From the cell containing the given text, extract its center point as (x, y) coordinate. 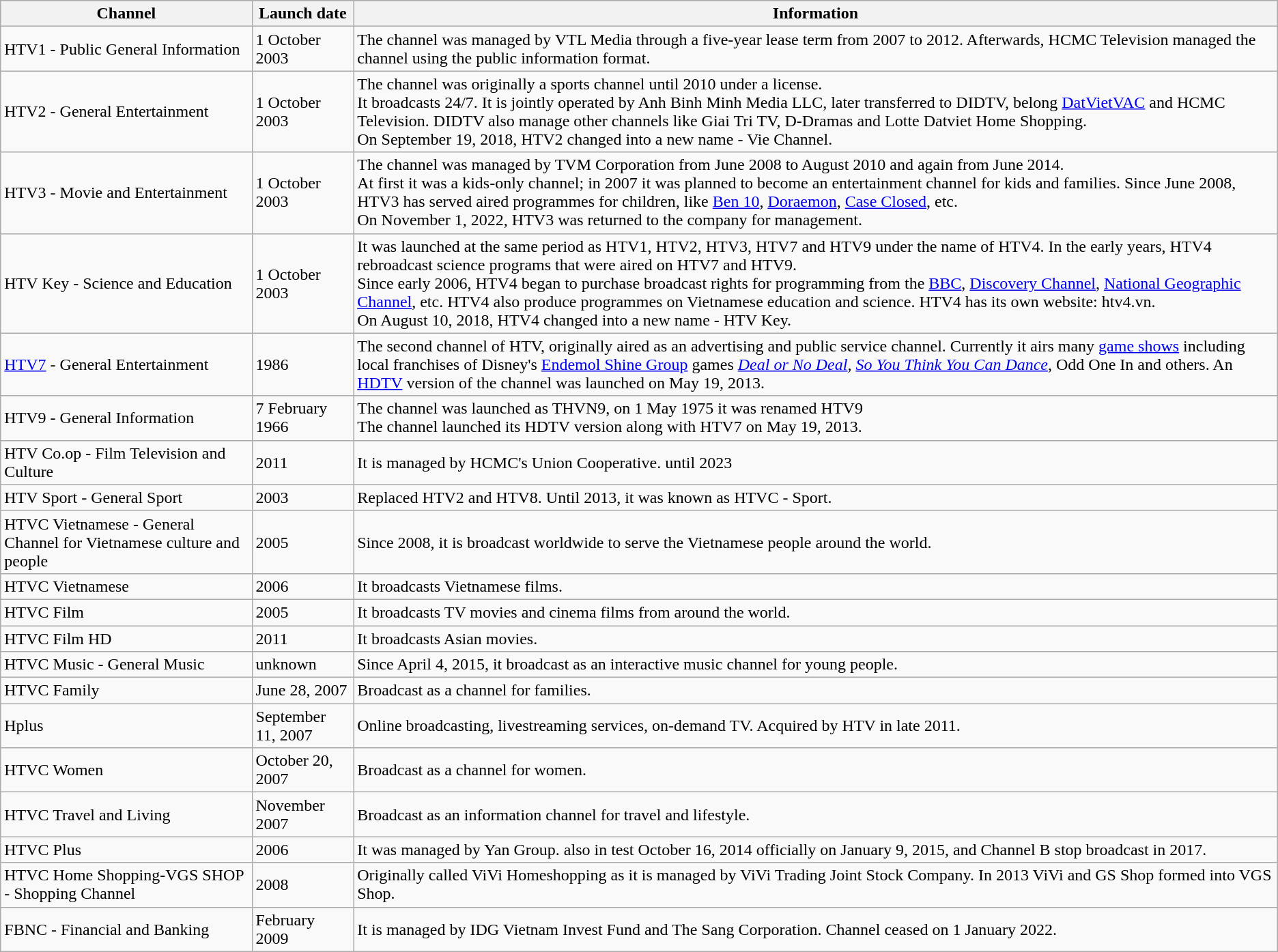
Broadcast as an information channel for travel and lifestyle. (816, 815)
It was managed by Yan Group. also in test October 16, 2014 officially on January 9, 2015, and Channel B stop broadcast in 2017. (816, 850)
October 20, 2007 (303, 770)
HTVC Film HD (126, 638)
HTV9 - General Information (126, 418)
Since 2008, it is broadcast worldwide to serve the Vietnamese people around the world. (816, 542)
Hplus (126, 726)
7 February 1966 (303, 418)
Online broadcasting, livestreaming services, on-demand TV. Acquired by HTV in late 2011. (816, 726)
It is managed by IDG Vietnam Invest Fund and The Sang Corporation. Channel ceased on 1 January 2022. (816, 929)
It broadcasts TV movies and cinema films from around the world. (816, 612)
HTVC Home Shopping-VGS SHOP - Shopping Channel (126, 884)
HTVC Family (126, 691)
HTVC Film (126, 612)
HTVC Music - General Music (126, 665)
June 28, 2007 (303, 691)
2008 (303, 884)
HTV3 - Movie and Entertainment (126, 192)
FBNC - Financial and Banking (126, 929)
November 2007 (303, 815)
1986 (303, 364)
Since April 4, 2015, it broadcast as an interactive music channel for young people. (816, 665)
HTVC Vietnamese - General Channel for Vietnamese culture and people (126, 542)
HTV Key - Science and Education (126, 283)
February 2009 (303, 929)
The channel was launched as THVN9, on 1 May 1975 it was renamed HTV9The channel launched its HDTV version along with HTV7 on May 19, 2013. (816, 418)
2003 (303, 497)
HTVC Women (126, 770)
Launch date (303, 14)
It is managed by HCMC's Union Cooperative. until 2023 (816, 463)
HTV Sport - General Sport (126, 497)
HTVC Vietnamese (126, 586)
HTV2 - General Entertainment (126, 112)
HTV1 - Public General Information (126, 49)
Information (816, 14)
It broadcasts Vietnamese films. (816, 586)
HTV Co.op - Film Television and Culture (126, 463)
HTVC Travel and Living (126, 815)
Channel (126, 14)
Broadcast as a channel for families. (816, 691)
It broadcasts Asian movies. (816, 638)
September 11, 2007 (303, 726)
HTV7 - General Entertainment (126, 364)
unknown (303, 665)
Broadcast as a channel for women. (816, 770)
Replaced HTV2 and HTV8. Until 2013, it was known as HTVC - Sport. (816, 497)
Originally called ViVi Homeshopping as it is managed by ViVi Trading Joint Stock Company. In 2013 ViVi and GS Shop formed into VGS Shop. (816, 884)
HTVC Plus (126, 850)
